Extract the (x, y) coordinate from the center of the cell holding the provided text.  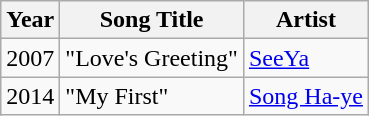
Song Ha-ye (306, 96)
Artist (306, 20)
2014 (30, 96)
"My First" (152, 96)
"Love's Greeting" (152, 58)
2007 (30, 58)
SeeYa (306, 58)
Song Title (152, 20)
Year (30, 20)
